Detect which cell encompasses the target text, then output its [x, y] center coordinate. 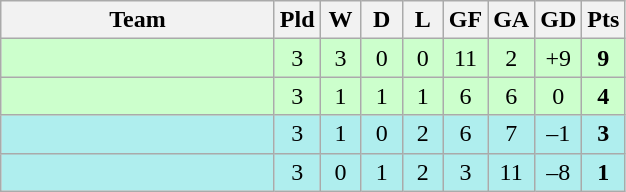
Pts [604, 20]
Pld [297, 20]
–8 [558, 172]
+9 [558, 58]
GA [512, 20]
7 [512, 134]
9 [604, 58]
W [340, 20]
Team [138, 20]
GF [465, 20]
L [422, 20]
–1 [558, 134]
D [382, 20]
GD [558, 20]
4 [604, 96]
